Pinpoint the cell where the given text exists, returning its (x, y) midpoint coordinate. 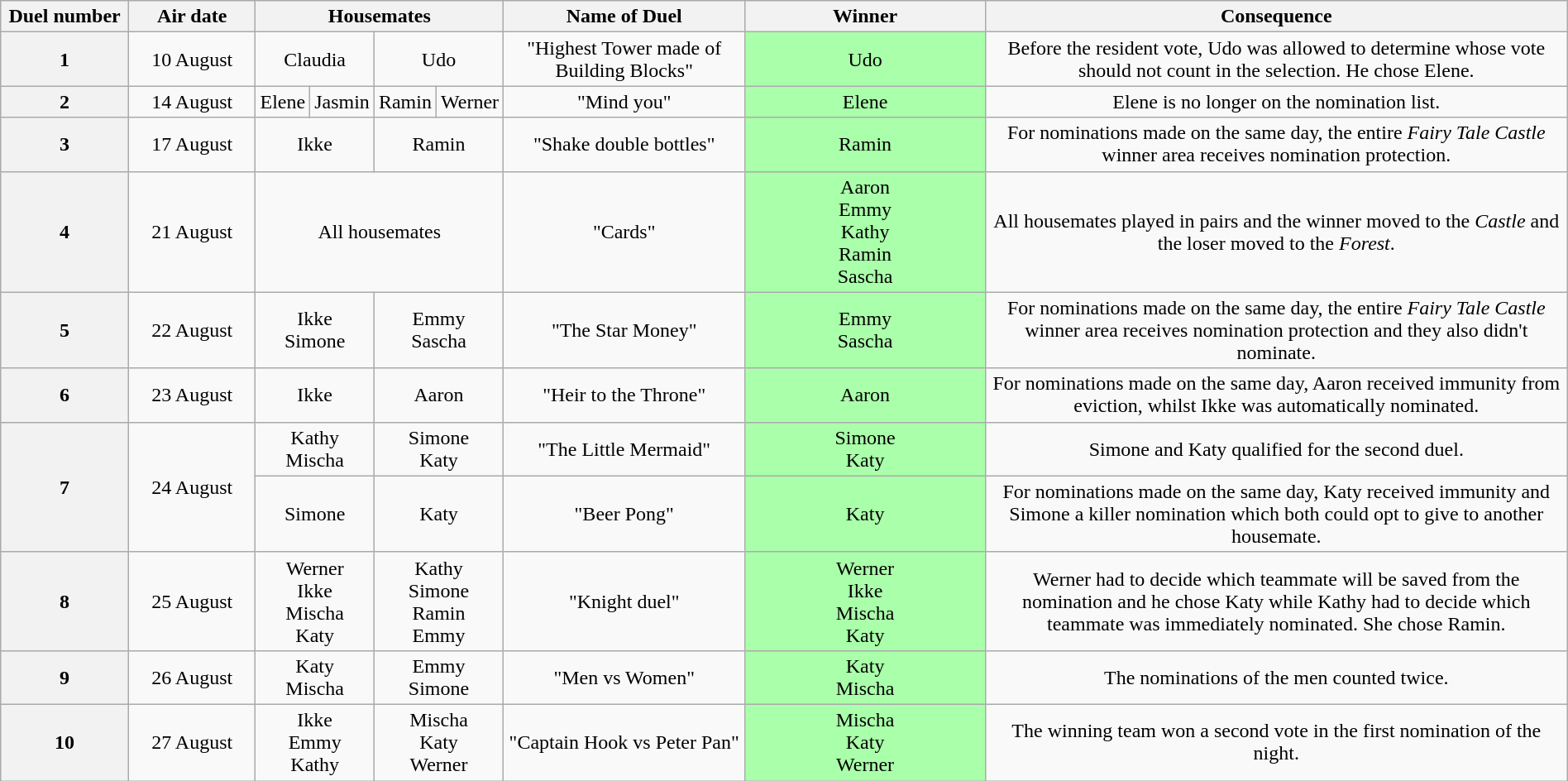
Claudia (314, 60)
Simone and Katy qualified for the second duel. (1276, 448)
9 (65, 677)
Air date (192, 17)
"The Star Money" (624, 330)
17 August (192, 144)
21 August (192, 232)
"Highest Tower made of Building Blocks" (624, 60)
10 August (192, 60)
For nominations made on the same day, the entire Fairy Tale Castle winner area receives nomination protection. (1276, 144)
25 August (192, 601)
"Shake double bottles" (624, 144)
The nominations of the men counted twice. (1276, 677)
"Cards" (624, 232)
6 (65, 395)
"Heir to the Throne" (624, 395)
Jasmin (342, 102)
27 August (192, 742)
"The Little Mermaid" (624, 448)
KathyMischa (314, 448)
4 (65, 232)
Winner (865, 17)
23 August (192, 395)
8 (65, 601)
Before the resident vote, Udo was allowed to determine whose vote should not count in the selection. He chose Elene. (1276, 60)
14 August (192, 102)
24 August (192, 486)
22 August (192, 330)
Name of Duel (624, 17)
Werner (470, 102)
For nominations made on the same day, the entire Fairy Tale Castle winner area receives nomination protection and they also didn't nominate. (1276, 330)
1 (65, 60)
"Mind you" (624, 102)
Housemates (380, 17)
"Knight duel" (624, 601)
AaronEmmyKathyRaminSascha (865, 232)
Consequence (1276, 17)
The winning team won a second vote in the first nomination of the night. (1276, 742)
All housemates (380, 232)
10 (65, 742)
Elene is no longer on the nomination list. (1276, 102)
"Men vs Women" (624, 677)
3 (65, 144)
IkkeSimone (314, 330)
Simone (314, 514)
For nominations made on the same day, Katy received immunity and Simone a killer nomination which both could opt to give to another housemate. (1276, 514)
For nominations made on the same day, Aaron received immunity from eviction, whilst Ikke was automatically nominated. (1276, 395)
"Beer Pong" (624, 514)
All housemates played in pairs and the winner moved to the Castle and the loser moved to the Forest. (1276, 232)
KathySimoneRaminEmmy (438, 601)
IkkeEmmyKathy (314, 742)
5 (65, 330)
2 (65, 102)
7 (65, 486)
"Captain Hook vs Peter Pan" (624, 742)
26 August (192, 677)
EmmySimone (438, 677)
Duel number (65, 17)
